Output the (x, y) coordinate of the center of the cell containing the given text.  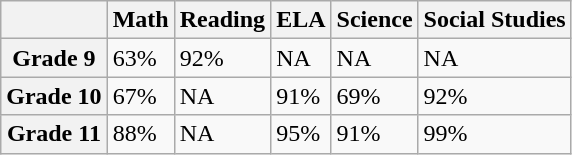
69% (374, 96)
ELA (301, 20)
Social Studies (494, 20)
Grade 11 (54, 134)
Grade 9 (54, 58)
99% (494, 134)
88% (140, 134)
Grade 10 (54, 96)
Math (140, 20)
67% (140, 96)
Science (374, 20)
Reading (222, 20)
95% (301, 134)
63% (140, 58)
